From the cell containing the given text, extract its center point as (X, Y) coordinate. 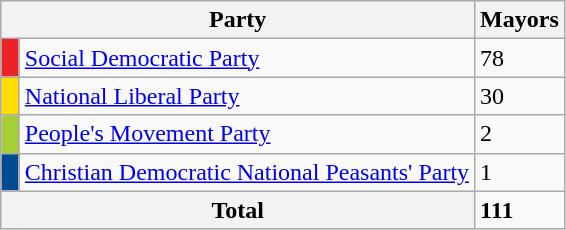
People's Movement Party (246, 134)
Total (238, 210)
2 (520, 134)
Mayors (520, 20)
Party (238, 20)
78 (520, 58)
Christian Democratic National Peasants' Party (246, 172)
30 (520, 96)
111 (520, 210)
1 (520, 172)
National Liberal Party (246, 96)
Social Democratic Party (246, 58)
